Pinpoint the cell where the given text exists, returning its [x, y] midpoint coordinate. 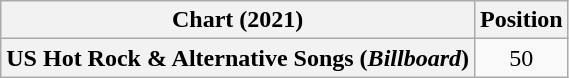
Chart (2021) [238, 20]
US Hot Rock & Alternative Songs (Billboard) [238, 58]
50 [521, 58]
Position [521, 20]
